Detect which cell encompasses the target text, then output its (x, y) center coordinate. 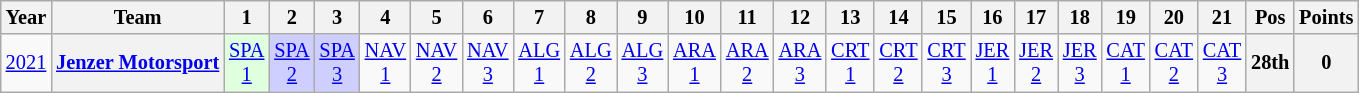
10 (694, 17)
Points (1326, 17)
ALG2 (591, 63)
CAT2 (1174, 63)
NAV1 (386, 63)
SPA2 (292, 63)
21 (1222, 17)
SPA1 (246, 63)
JER3 (1080, 63)
28th (1270, 63)
8 (591, 17)
NAV3 (488, 63)
2 (292, 17)
13 (850, 17)
2021 (26, 63)
Jenzer Motorsport (138, 63)
3 (338, 17)
0 (1326, 63)
4 (386, 17)
SPA3 (338, 63)
7 (539, 17)
17 (1036, 17)
JER2 (1036, 63)
18 (1080, 17)
11 (748, 17)
19 (1126, 17)
12 (800, 17)
CAT1 (1126, 63)
6 (488, 17)
CRT3 (946, 63)
CRT1 (850, 63)
5 (436, 17)
ARA1 (694, 63)
CRT2 (898, 63)
16 (993, 17)
JER1 (993, 63)
Team (138, 17)
ARA3 (800, 63)
14 (898, 17)
Pos (1270, 17)
1 (246, 17)
ALG3 (643, 63)
20 (1174, 17)
ALG1 (539, 63)
ARA2 (748, 63)
9 (643, 17)
NAV2 (436, 63)
Year (26, 17)
CAT3 (1222, 63)
15 (946, 17)
